Return the (x, y) coordinate for the center point of the cell that contains the specified text.  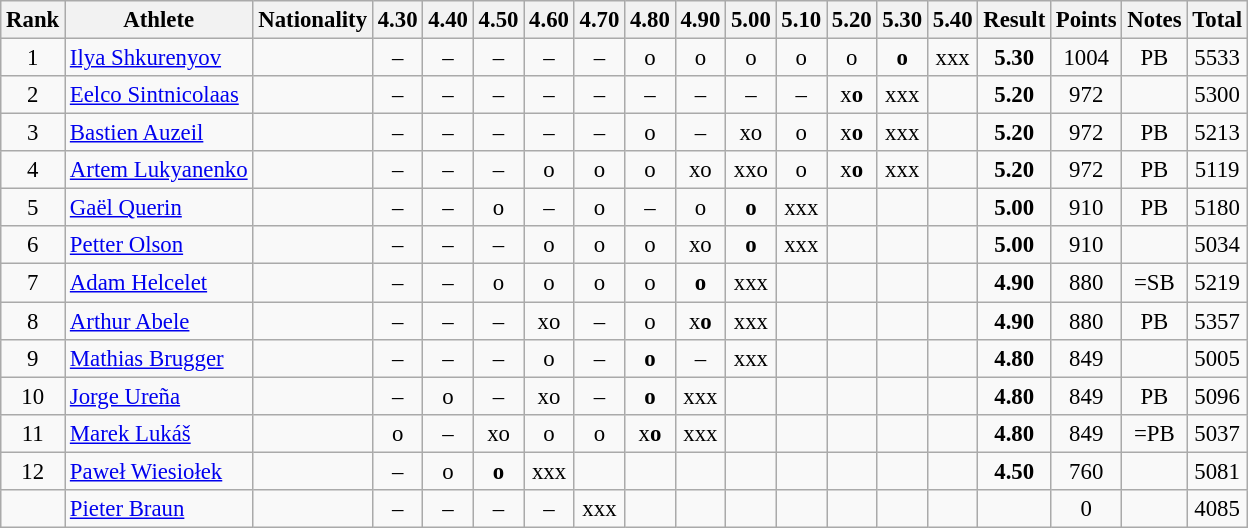
0 (1086, 509)
2 (33, 95)
760 (1086, 471)
=PB (1154, 433)
5096 (1217, 396)
Mathias Brugger (159, 358)
5180 (1217, 208)
Points (1086, 20)
Result (1014, 20)
9 (33, 358)
Marek Lukáš (159, 433)
5034 (1217, 245)
5037 (1217, 433)
Paweł Wiesiołek (159, 471)
4 (33, 170)
5.40 (952, 20)
Artem Lukyanenko (159, 170)
5357 (1217, 321)
10 (33, 396)
4.70 (599, 20)
12 (33, 471)
6 (33, 245)
Pieter Braun (159, 509)
Adam Helcelet (159, 283)
Jorge Ureña (159, 396)
Nationality (312, 20)
xxo (751, 170)
1 (33, 58)
1004 (1086, 58)
5119 (1217, 170)
Arthur Abele (159, 321)
5213 (1217, 133)
5.10 (801, 20)
5 (33, 208)
5219 (1217, 283)
3 (33, 133)
8 (33, 321)
7 (33, 283)
4.60 (549, 20)
5533 (1217, 58)
Rank (33, 20)
Athlete (159, 20)
4.30 (397, 20)
4085 (1217, 509)
Total (1217, 20)
5005 (1217, 358)
11 (33, 433)
Ilya Shkurenyov (159, 58)
Eelco Sintnicolaas (159, 95)
=SB (1154, 283)
5300 (1217, 95)
4.40 (448, 20)
Gaël Querin (159, 208)
Petter Olson (159, 245)
5081 (1217, 471)
Bastien Auzeil (159, 133)
Notes (1154, 20)
